Return the [x, y] coordinate for the center point of the cell that contains the specified text.  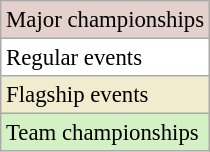
Regular events [106, 58]
Major championships [106, 20]
Team championships [106, 133]
Flagship events [106, 95]
